Output the (x, y) coordinate of the center of the cell containing the given text.  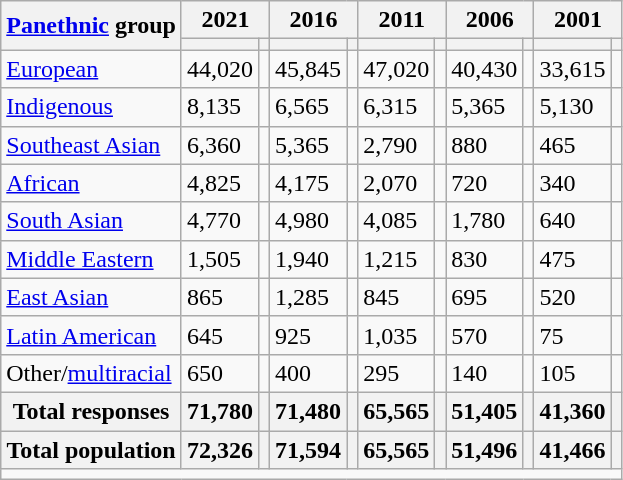
5,130 (572, 107)
Total population (92, 449)
4,770 (220, 221)
45,845 (308, 69)
East Asian (92, 297)
40,430 (484, 69)
71,780 (220, 411)
465 (572, 145)
140 (484, 373)
6,565 (308, 107)
1,035 (396, 335)
Total responses (92, 411)
51,405 (484, 411)
51,496 (484, 449)
650 (220, 373)
1,505 (220, 259)
845 (396, 297)
European (92, 69)
71,594 (308, 449)
4,175 (308, 183)
2021 (225, 20)
47,020 (396, 69)
865 (220, 297)
880 (484, 145)
520 (572, 297)
2011 (402, 20)
1,780 (484, 221)
400 (308, 373)
2016 (314, 20)
4,980 (308, 221)
640 (572, 221)
75 (572, 335)
African (92, 183)
72,326 (220, 449)
South Asian (92, 221)
295 (396, 373)
925 (308, 335)
41,360 (572, 411)
Panethnic group (92, 26)
2,070 (396, 183)
1,215 (396, 259)
340 (572, 183)
1,285 (308, 297)
Latin American (92, 335)
4,085 (396, 221)
645 (220, 335)
41,466 (572, 449)
Middle Eastern (92, 259)
2006 (490, 20)
Other/multiracial (92, 373)
720 (484, 183)
2,790 (396, 145)
475 (572, 259)
830 (484, 259)
6,360 (220, 145)
Southeast Asian (92, 145)
695 (484, 297)
1,940 (308, 259)
2001 (578, 20)
4,825 (220, 183)
6,315 (396, 107)
Indigenous (92, 107)
570 (484, 335)
8,135 (220, 107)
33,615 (572, 69)
44,020 (220, 69)
105 (572, 373)
71,480 (308, 411)
